Detect which cell encompasses the target text, then output its [x, y] center coordinate. 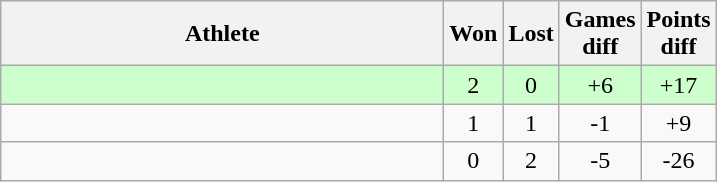
Athlete [222, 34]
Won [474, 34]
Gamesdiff [600, 34]
-1 [600, 123]
Pointsdiff [678, 34]
Lost [531, 34]
+6 [600, 85]
+17 [678, 85]
-26 [678, 161]
+9 [678, 123]
-5 [600, 161]
